Pinpoint the cell where the given text exists, returning its (X, Y) midpoint coordinate. 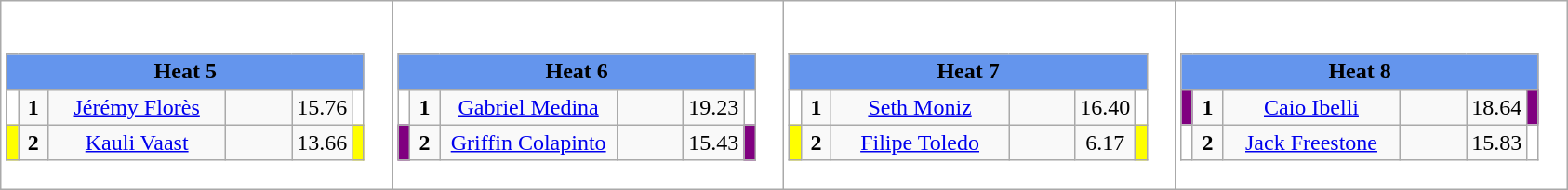
Heat 7 1 Seth Moniz 16.40 2 Filipe Toledo 6.17 (980, 95)
18.64 (1497, 107)
Jérémy Florès (138, 107)
Heat 8 1 Caio Ibelli 18.64 2 Jack Freestone 15.83 (1371, 95)
Jack Freestone (1311, 142)
15.76 (322, 107)
15.43 (714, 142)
Griffin Colapinto (528, 142)
15.83 (1497, 142)
Heat 5 1 Jérémy Florès 15.76 2 Kauli Vaast 13.66 (197, 95)
19.23 (714, 107)
Heat 6 (577, 72)
Heat 7 (968, 72)
Filipe Toledo (921, 142)
13.66 (322, 142)
Kauli Vaast (138, 142)
6.17 (1105, 142)
Heat 6 1 Gabriel Medina 19.23 2 Griffin Colapinto 15.43 (588, 95)
Heat 8 (1360, 72)
Caio Ibelli (1311, 107)
Seth Moniz (921, 107)
Gabriel Medina (528, 107)
16.40 (1105, 107)
Heat 5 (185, 72)
